For the text-containing cell, return its midpoint in (X, Y) coordinate format. 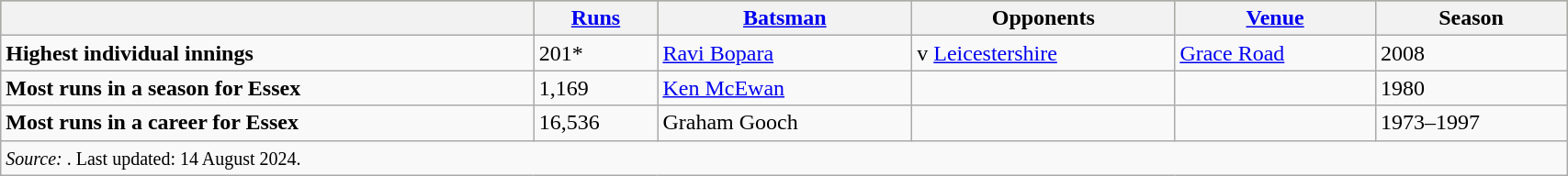
Most runs in a career for Essex (267, 123)
1973–1997 (1471, 123)
Graham Gooch (784, 123)
v Leicestershire (1043, 53)
Venue (1275, 18)
1980 (1471, 88)
Source: . Last updated: 14 August 2024. (784, 158)
Most runs in a season for Essex (267, 88)
Batsman (784, 18)
201* (595, 53)
Ken McEwan (784, 88)
Ravi Bopara (784, 53)
Opponents (1043, 18)
Highest individual innings (267, 53)
Grace Road (1275, 53)
1,169 (595, 88)
Runs (595, 18)
Season (1471, 18)
16,536 (595, 123)
2008 (1471, 53)
